Return the [X, Y] coordinate for the center point of the cell that contains the specified text.  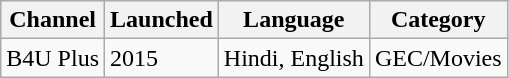
Channel [53, 20]
Launched [162, 20]
GEC/Movies [438, 58]
Language [294, 20]
Hindi, English [294, 58]
B4U Plus [53, 58]
Category [438, 20]
2015 [162, 58]
